Return the (X, Y) coordinate for the center point of the cell that contains the specified text.  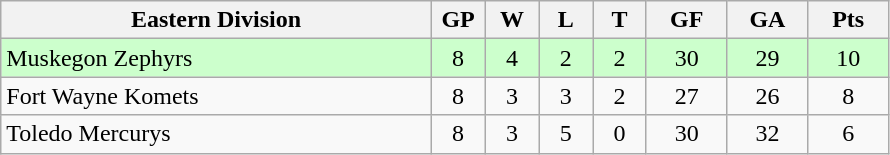
T (620, 20)
L (566, 20)
GP (458, 20)
5 (566, 134)
Eastern Division (216, 20)
6 (848, 134)
Pts (848, 20)
GA (768, 20)
32 (768, 134)
0 (620, 134)
GF (686, 20)
26 (768, 96)
4 (512, 58)
Fort Wayne Komets (216, 96)
27 (686, 96)
29 (768, 58)
W (512, 20)
Toledo Mercurys (216, 134)
10 (848, 58)
Muskegon Zephyrs (216, 58)
